Identify which cell holds the provided text, then report its [X, Y] central coordinate. 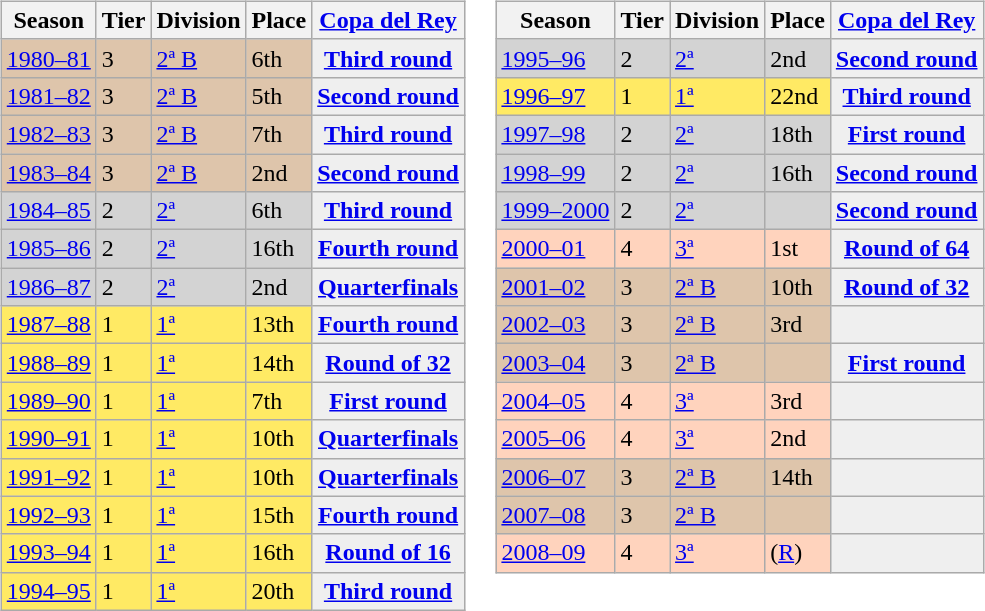
18th [798, 134]
2007–08 [556, 515]
1994–95 [48, 591]
Round of 64 [906, 249]
1985–86 [48, 249]
1996–97 [556, 96]
1982–83 [48, 134]
1986–87 [48, 287]
2005–06 [556, 439]
1989–90 [48, 401]
1983–84 [48, 173]
1993–94 [48, 553]
1997–98 [556, 134]
1998–99 [556, 173]
2000–01 [556, 249]
1st [798, 249]
1995–96 [556, 58]
2004–05 [556, 401]
13th [279, 325]
1984–85 [48, 211]
1988–89 [48, 363]
1992–93 [48, 515]
Round of 16 [388, 553]
1990–91 [48, 439]
1987–88 [48, 325]
2008–09 [556, 553]
2006–07 [556, 477]
22nd [798, 96]
2002–03 [556, 325]
5th [279, 96]
(R) [798, 553]
2003–04 [556, 363]
20th [279, 591]
1980–81 [48, 58]
1981–82 [48, 96]
1999–2000 [556, 211]
15th [279, 515]
1991–92 [48, 477]
2001–02 [556, 287]
